Scan for the cell matching the given text and deliver its [x, y] coordinate at center. 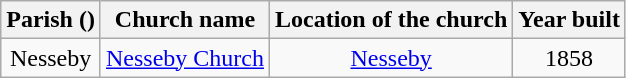
Nesseby Church [184, 58]
1858 [570, 58]
Church name [184, 20]
Parish () [51, 20]
Location of the church [392, 20]
Year built [570, 20]
